Extract the [X, Y] coordinate from the center of the cell holding the provided text.  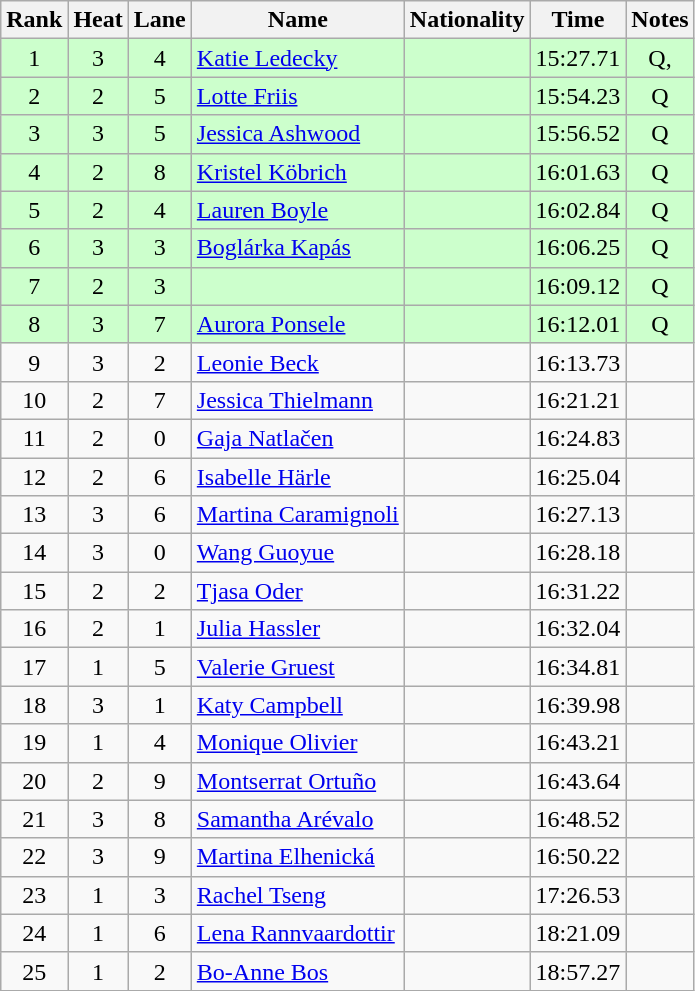
Jessica Thielmann [298, 400]
Martina Elhenická [298, 857]
Leonie Beck [298, 362]
Jessica Ashwood [298, 134]
22 [34, 857]
20 [34, 781]
12 [34, 477]
17:26.53 [578, 895]
16:09.12 [578, 286]
Lena Rannvaardottir [298, 933]
Nationality [467, 20]
Q, [660, 58]
14 [34, 553]
Valerie Gruest [298, 667]
Boglárka Kapás [298, 248]
Rachel Tseng [298, 895]
Lauren Boyle [298, 210]
16:34.81 [578, 667]
24 [34, 933]
15:54.23 [578, 96]
Monique Olivier [298, 743]
Tjasa Oder [298, 591]
25 [34, 971]
Name [298, 20]
Bo-Anne Bos [298, 971]
Katie Ledecky [298, 58]
17 [34, 667]
18:21.09 [578, 933]
Time [578, 20]
Martina Caramignoli [298, 515]
19 [34, 743]
Kristel Köbrich [298, 172]
16:43.64 [578, 781]
16:13.73 [578, 362]
16:06.25 [578, 248]
Lane [160, 20]
16:01.63 [578, 172]
16:48.52 [578, 819]
Lotte Friis [298, 96]
16:27.13 [578, 515]
Notes [660, 20]
Isabelle Härle [298, 477]
Samantha Arévalo [298, 819]
16:32.04 [578, 629]
15:27.71 [578, 58]
Heat [98, 20]
16 [34, 629]
Aurora Ponsele [298, 324]
Julia Hassler [298, 629]
15 [34, 591]
21 [34, 819]
16:12.01 [578, 324]
16:24.83 [578, 438]
16:02.84 [578, 210]
Wang Guoyue [298, 553]
16:21.21 [578, 400]
15:56.52 [578, 134]
10 [34, 400]
16:50.22 [578, 857]
16:43.21 [578, 743]
16:39.98 [578, 705]
16:25.04 [578, 477]
16:28.18 [578, 553]
18:57.27 [578, 971]
18 [34, 705]
Rank [34, 20]
11 [34, 438]
Montserrat Ortuño [298, 781]
13 [34, 515]
Gaja Natlačen [298, 438]
16:31.22 [578, 591]
23 [34, 895]
Katy Campbell [298, 705]
